Scan for the cell matching the given text and deliver its (x, y) coordinate at center. 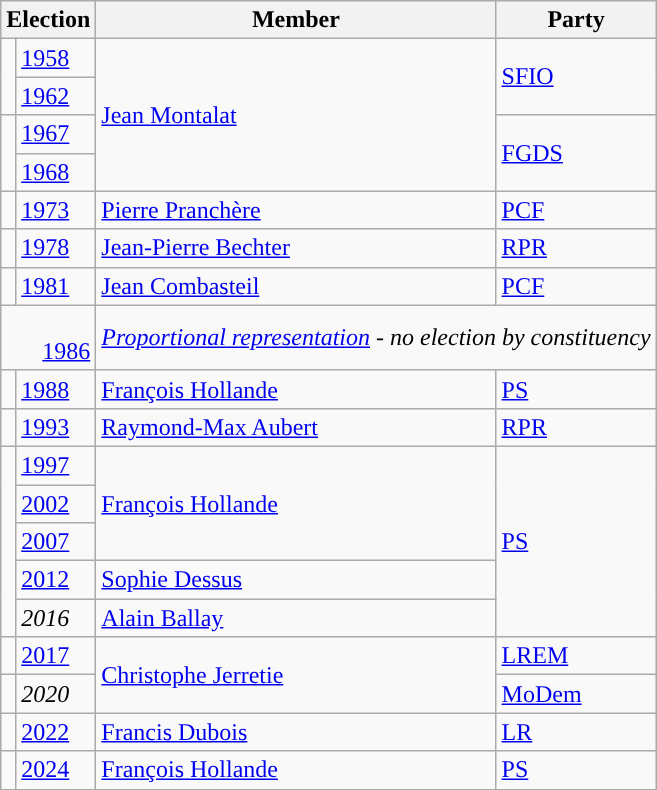
1978 (56, 248)
1981 (56, 286)
Member (296, 20)
Sophie Dessus (296, 580)
Jean-Pierre Bechter (296, 248)
1973 (56, 210)
LREM (576, 656)
1967 (56, 134)
2022 (56, 732)
Proportional representation - no election by constituency (376, 338)
Pierre Pranchère (296, 210)
2016 (56, 618)
SFIO (576, 77)
Francis Dubois (296, 732)
1988 (56, 389)
Jean Montalat (296, 115)
Alain Ballay (296, 618)
1997 (56, 465)
2024 (56, 770)
Christophe Jerretie (296, 675)
Election (48, 20)
Party (576, 20)
2020 (56, 694)
Raymond-Max Aubert (296, 427)
2017 (56, 656)
1958 (56, 58)
LR (576, 732)
Jean Combasteil (296, 286)
1962 (56, 96)
1968 (56, 172)
2007 (56, 542)
MoDem (576, 694)
1993 (56, 427)
1986 (48, 338)
2002 (56, 503)
2012 (56, 580)
FGDS (576, 153)
